Locate the cell with the specified text and output its [X, Y] center coordinate. 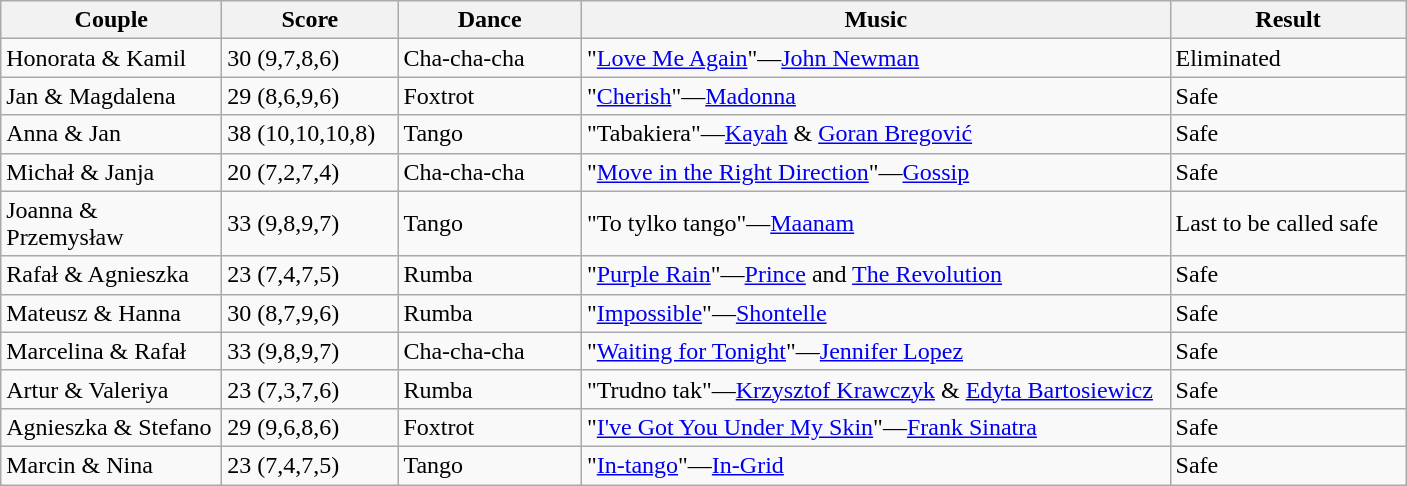
"I've Got You Under My Skin"—Frank Sinatra [876, 427]
Joanna & Przemysław [112, 224]
"In-tango"—In-Grid [876, 465]
38 (10,10,10,8) [310, 134]
"Waiting for Tonight"—Jennifer Lopez [876, 351]
29 (9,6,8,6) [310, 427]
Jan & Magdalena [112, 96]
"Trudno tak"—Krzysztof Krawczyk & Edyta Bartosiewicz [876, 389]
Agnieszka & Stefano [112, 427]
30 (8,7,9,6) [310, 313]
Honorata & Kamil [112, 58]
Last to be called safe [1288, 224]
Marcin & Nina [112, 465]
30 (9,7,8,6) [310, 58]
"To tylko tango"—Maanam [876, 224]
"Cherish"—Madonna [876, 96]
Anna & Jan [112, 134]
"Move in the Right Direction"—Gossip [876, 172]
Couple [112, 20]
Artur & Valeriya [112, 389]
"Love Me Again"—John Newman [876, 58]
Marcelina & Rafał [112, 351]
Result [1288, 20]
Rafał & Agnieszka [112, 275]
29 (8,6,9,6) [310, 96]
Score [310, 20]
"Tabakiera"—Kayah & Goran Bregović [876, 134]
Michał & Janja [112, 172]
"Impossible"—Shontelle [876, 313]
23 (7,3,7,6) [310, 389]
"Purple Rain"—Prince and The Revolution [876, 275]
Music [876, 20]
20 (7,2,7,4) [310, 172]
Dance [490, 20]
Mateusz & Hanna [112, 313]
Eliminated [1288, 58]
